Pinpoint the cell where the given text exists, returning its [x, y] midpoint coordinate. 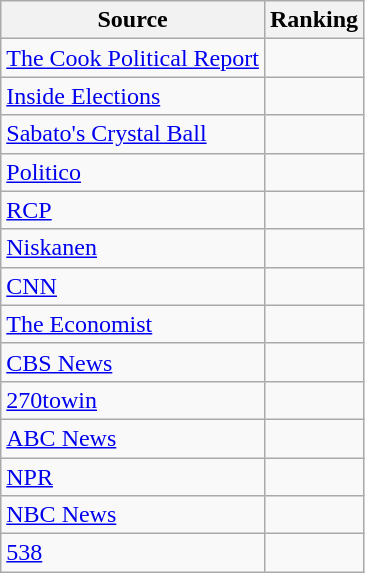
RCP [133, 210]
Source [133, 20]
Ranking [314, 20]
The Economist [133, 324]
ABC News [133, 438]
270towin [133, 400]
Niskanen [133, 248]
CNN [133, 286]
NPR [133, 477]
The Cook Political Report [133, 58]
Inside Elections [133, 96]
Sabato's Crystal Ball [133, 134]
CBS News [133, 362]
NBC News [133, 515]
Politico [133, 172]
538 [133, 553]
